Determine the [X, Y] coordinate at the center of the cell enclosing the given text.  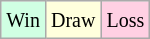
Win [24, 20]
Loss [126, 20]
Draw [72, 20]
